Capture the cell that displays the provided text and extract its [X, Y] central coordinate. 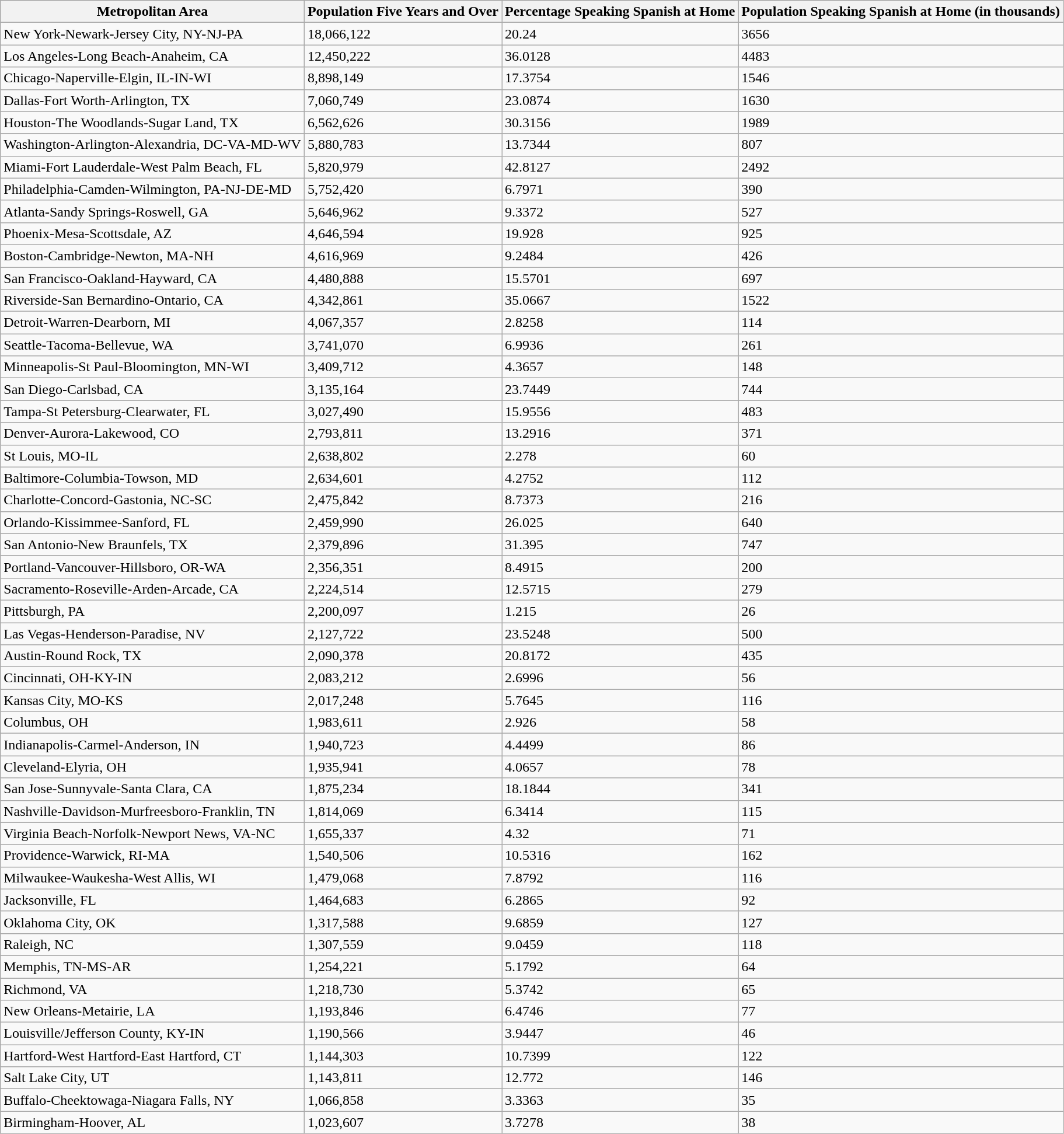
1989 [901, 123]
5,820,979 [403, 167]
56 [901, 678]
4.32 [620, 833]
115 [901, 811]
127 [901, 922]
6.2865 [620, 900]
Population Speaking Spanish at Home (in thousands) [901, 12]
1,935,941 [403, 767]
2.8258 [620, 323]
Hartford-West Hartford-East Hartford, CT [153, 1056]
Houston-The Woodlands-Sugar Land, TX [153, 123]
Boston-Cambridge-Newton, MA-NH [153, 256]
1,464,683 [403, 900]
6.7971 [620, 189]
Dallas-Fort Worth-Arlington, TX [153, 100]
2,634,601 [403, 478]
Providence-Warwick, RI-MA [153, 856]
2,379,896 [403, 545]
Nashville-Davidson-Murfreesboro-Franklin, TN [153, 811]
Columbus, OH [153, 723]
2,090,378 [403, 656]
19.928 [620, 233]
5,880,783 [403, 145]
146 [901, 1078]
1,875,234 [403, 789]
Portland-Vancouver-Hillsboro, OR-WA [153, 567]
4,067,357 [403, 323]
Atlanta-Sandy Springs-Roswell, GA [153, 211]
1.215 [620, 611]
8,898,149 [403, 78]
St Louis, MO-IL [153, 456]
Milwaukee-Waukesha-West Allis, WI [153, 878]
46 [901, 1034]
New Orleans-Metairie, LA [153, 1011]
13.7344 [620, 145]
390 [901, 189]
Population Five Years and Over [403, 12]
3,741,070 [403, 345]
Richmond, VA [153, 989]
3.7278 [620, 1122]
1,940,723 [403, 745]
4.0657 [620, 767]
36.0128 [620, 56]
San Jose-Sunnyvale-Santa Clara, CA [153, 789]
2,638,802 [403, 456]
Jacksonville, FL [153, 900]
Los Angeles-Long Beach-Anaheim, CA [153, 56]
92 [901, 900]
Pittsburgh, PA [153, 611]
38 [901, 1122]
60 [901, 456]
San Francisco-Oakland-Hayward, CA [153, 278]
San Diego-Carlsbad, CA [153, 389]
12.772 [620, 1078]
35.0667 [620, 301]
3,409,712 [403, 367]
Las Vegas-Henderson-Paradise, NV [153, 633]
71 [901, 833]
3,027,490 [403, 411]
5.7645 [620, 700]
279 [901, 589]
807 [901, 145]
Raleigh, NC [153, 944]
2,459,990 [403, 522]
3.3363 [620, 1100]
5,646,962 [403, 211]
122 [901, 1056]
744 [901, 389]
23.7449 [620, 389]
10.7399 [620, 1056]
77 [901, 1011]
12.5715 [620, 589]
435 [901, 656]
9.6859 [620, 922]
Metropolitan Area [153, 12]
1,190,566 [403, 1034]
Tampa-St Petersburg-Clearwater, FL [153, 411]
2,356,351 [403, 567]
925 [901, 233]
Kansas City, MO-KS [153, 700]
9.2484 [620, 256]
1,307,559 [403, 944]
1630 [901, 100]
1,983,611 [403, 723]
Indianapolis-Carmel-Anderson, IN [153, 745]
12,450,222 [403, 56]
4,342,861 [403, 301]
18,066,122 [403, 34]
Miami-Fort Lauderdale-West Palm Beach, FL [153, 167]
20.8172 [620, 656]
2,200,097 [403, 611]
1,193,846 [403, 1011]
5,752,420 [403, 189]
4,616,969 [403, 256]
500 [901, 633]
Detroit-Warren-Dearborn, MI [153, 323]
2,793,811 [403, 434]
1,218,730 [403, 989]
Chicago-Naperville-Elgin, IL-IN-WI [153, 78]
114 [901, 323]
1,143,811 [403, 1078]
747 [901, 545]
9.0459 [620, 944]
1,540,506 [403, 856]
216 [901, 500]
2,083,212 [403, 678]
Cincinnati, OH-KY-IN [153, 678]
6,562,626 [403, 123]
20.24 [620, 34]
23.5248 [620, 633]
3,135,164 [403, 389]
10.5316 [620, 856]
Philadelphia-Camden-Wilmington, PA-NJ-DE-MD [153, 189]
Minneapolis-St Paul-Bloomington, MN-WI [153, 367]
8.7373 [620, 500]
15.5701 [620, 278]
17.3754 [620, 78]
23.0874 [620, 100]
Salt Lake City, UT [153, 1078]
371 [901, 434]
426 [901, 256]
Phoenix-Mesa-Scottsdale, AZ [153, 233]
1,066,858 [403, 1100]
1522 [901, 301]
341 [901, 789]
Cleveland-Elyria, OH [153, 767]
527 [901, 211]
4,646,594 [403, 233]
78 [901, 767]
2,127,722 [403, 633]
35 [901, 1100]
15.9556 [620, 411]
Riverside-San Bernardino-Ontario, CA [153, 301]
697 [901, 278]
New York-Newark-Jersey City, NY-NJ-PA [153, 34]
1,023,607 [403, 1122]
148 [901, 367]
1,317,588 [403, 922]
Washington-Arlington-Alexandria, DC-VA-MD-WV [153, 145]
Orlando-Kissimmee-Sanford, FL [153, 522]
Memphis, TN-MS-AR [153, 966]
Denver-Aurora-Lakewood, CO [153, 434]
26.025 [620, 522]
86 [901, 745]
2.6996 [620, 678]
13.2916 [620, 434]
5.3742 [620, 989]
2.278 [620, 456]
261 [901, 345]
58 [901, 723]
9.3372 [620, 211]
18.1844 [620, 789]
Charlotte-Concord-Gastonia, NC-SC [153, 500]
112 [901, 478]
San Antonio-New Braunfels, TX [153, 545]
7,060,749 [403, 100]
483 [901, 411]
Seattle-Tacoma-Bellevue, WA [153, 345]
1,655,337 [403, 833]
6.3414 [620, 811]
3.9447 [620, 1034]
Baltimore-Columbia-Towson, MD [153, 478]
2492 [901, 167]
3656 [901, 34]
4483 [901, 56]
8.4915 [620, 567]
6.4746 [620, 1011]
5.1792 [620, 966]
2.926 [620, 723]
Virginia Beach-Norfolk-Newport News, VA-NC [153, 833]
6.9936 [620, 345]
118 [901, 944]
42.8127 [620, 167]
65 [901, 989]
Birmingham-Hoover, AL [153, 1122]
1,814,069 [403, 811]
640 [901, 522]
Buffalo-Cheektowaga-Niagara Falls, NY [153, 1100]
1,254,221 [403, 966]
200 [901, 567]
2,224,514 [403, 589]
4.4499 [620, 745]
1546 [901, 78]
2,475,842 [403, 500]
Austin-Round Rock, TX [153, 656]
2,017,248 [403, 700]
31.395 [620, 545]
1,479,068 [403, 878]
64 [901, 966]
7.8792 [620, 878]
4.2752 [620, 478]
4.3657 [620, 367]
Percentage Speaking Spanish at Home [620, 12]
4,480,888 [403, 278]
1,144,303 [403, 1056]
Sacramento-Roseville-Arden-Arcade, CA [153, 589]
26 [901, 611]
Oklahoma City, OK [153, 922]
30.3156 [620, 123]
162 [901, 856]
Louisville/Jefferson County, KY-IN [153, 1034]
